Detect which cell encompasses the target text, then output its (x, y) center coordinate. 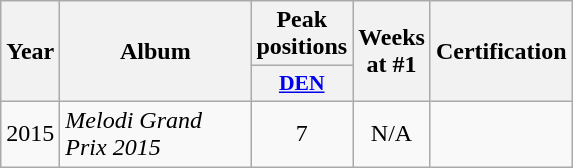
Certification (501, 52)
DEN (302, 84)
Year (30, 52)
Album (156, 52)
Melodi Grand Prix 2015 (156, 134)
7 (302, 134)
Weeks at #1 (392, 52)
Peak positions (302, 34)
2015 (30, 134)
N/A (392, 134)
